Extract the (X, Y) coordinate from the center of the cell holding the provided text.  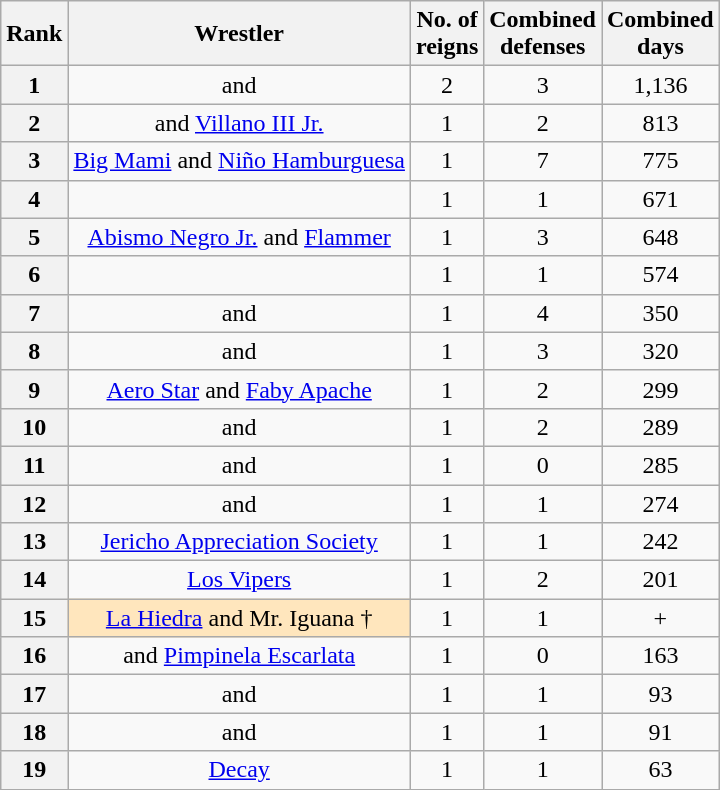
5 (34, 237)
13 (34, 542)
Jericho Appreciation Society (240, 542)
671 (661, 199)
and Villano III Jr. (240, 123)
648 (661, 237)
17 (34, 694)
813 (661, 123)
15 (34, 618)
8 (34, 351)
Combineddays (661, 34)
299 (661, 389)
320 (661, 351)
Combineddefenses (543, 34)
16 (34, 656)
18 (34, 732)
Abismo Negro Jr. and Flammer (240, 237)
289 (661, 427)
Decay (240, 770)
93 (661, 694)
201 (661, 580)
and Pimpinela Escarlata (240, 656)
242 (661, 542)
9 (34, 389)
11 (34, 465)
12 (34, 503)
10 (34, 427)
574 (661, 275)
No. ofreigns (446, 34)
775 (661, 161)
Big Mami and Niño Hamburguesa (240, 161)
Aero Star and Faby Apache (240, 389)
Rank (34, 34)
Wrestler (240, 34)
6 (34, 275)
La Hiedra and Mr. Iguana † (240, 618)
63 (661, 770)
350 (661, 313)
+ (661, 618)
91 (661, 732)
1,136 (661, 85)
Los Vipers (240, 580)
19 (34, 770)
14 (34, 580)
274 (661, 503)
285 (661, 465)
163 (661, 656)
